Pinpoint the cell where the given text exists, returning its [x, y] midpoint coordinate. 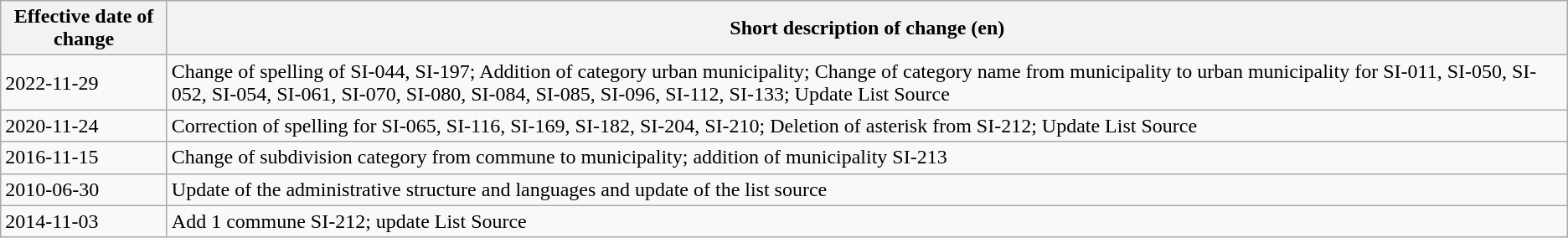
2014-11-03 [84, 221]
Short description of change (en) [867, 28]
Add 1 commune SI-212; update List Source [867, 221]
2010-06-30 [84, 189]
Update of the administrative structure and languages and update of the list source [867, 189]
2022-11-29 [84, 82]
2016-11-15 [84, 158]
Effective date of change [84, 28]
Correction of spelling for SI-065, SI-116, SI-169, SI-182, SI-204, SI-210; Deletion of asterisk from SI-212; Update List Source [867, 126]
2020-11-24 [84, 126]
Change of subdivision category from commune to municipality; addition of municipality SI-213 [867, 158]
